Detect which cell encompasses the target text, then output its [X, Y] center coordinate. 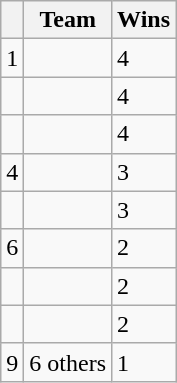
Wins [144, 20]
9 [12, 362]
6 others [68, 362]
Team [68, 20]
6 [12, 248]
